Provide the [X, Y] coordinate of the cell's center where the given text is located.  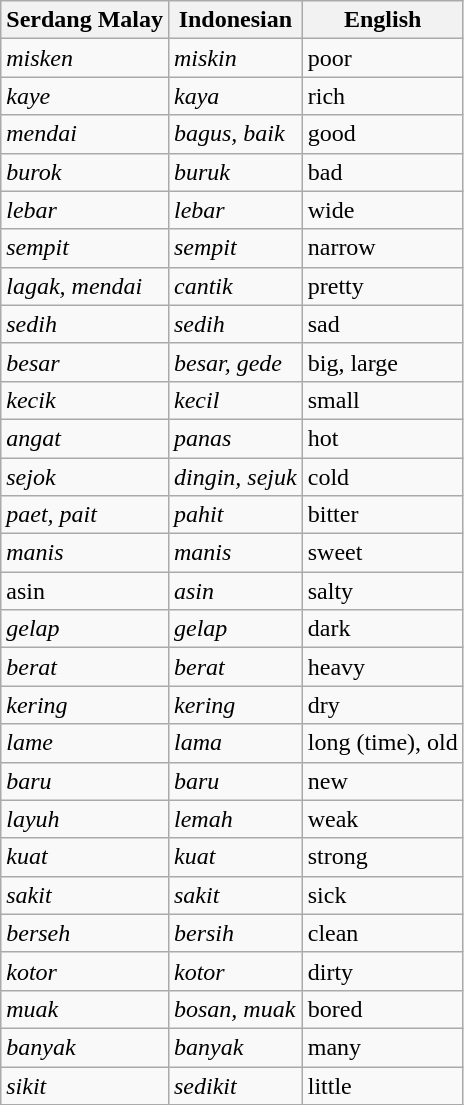
sejok [85, 477]
lama [235, 743]
lame [85, 743]
bagus, baik [235, 134]
panas [235, 438]
poor [382, 58]
hot [382, 438]
English [382, 20]
cold [382, 477]
besar [85, 362]
paet, pait [85, 515]
bad [382, 172]
dry [382, 705]
many [382, 1047]
little [382, 1085]
besar, gede [235, 362]
heavy [382, 667]
burok [85, 172]
muak [85, 1009]
weak [382, 819]
salty [382, 591]
strong [382, 857]
rich [382, 96]
big, large [382, 362]
berseh [85, 933]
misken [85, 58]
dark [382, 629]
layuh [85, 819]
sad [382, 324]
pretty [382, 286]
dingin, sejuk [235, 477]
kaye [85, 96]
narrow [382, 248]
bersih [235, 933]
wide [382, 210]
dirty [382, 971]
miskin [235, 58]
kaya [235, 96]
Serdang Malay [85, 20]
kecik [85, 400]
Indonesian [235, 20]
angat [85, 438]
bosan, muak [235, 1009]
sikit [85, 1085]
pahit [235, 515]
cantik [235, 286]
buruk [235, 172]
small [382, 400]
good [382, 134]
sick [382, 895]
sweet [382, 553]
bored [382, 1009]
long (time), old [382, 743]
new [382, 781]
lemah [235, 819]
mendai [85, 134]
clean [382, 933]
kecil [235, 400]
sedikit [235, 1085]
lagak, mendai [85, 286]
bitter [382, 515]
